From the cell containing the given text, extract its center point as [x, y] coordinate. 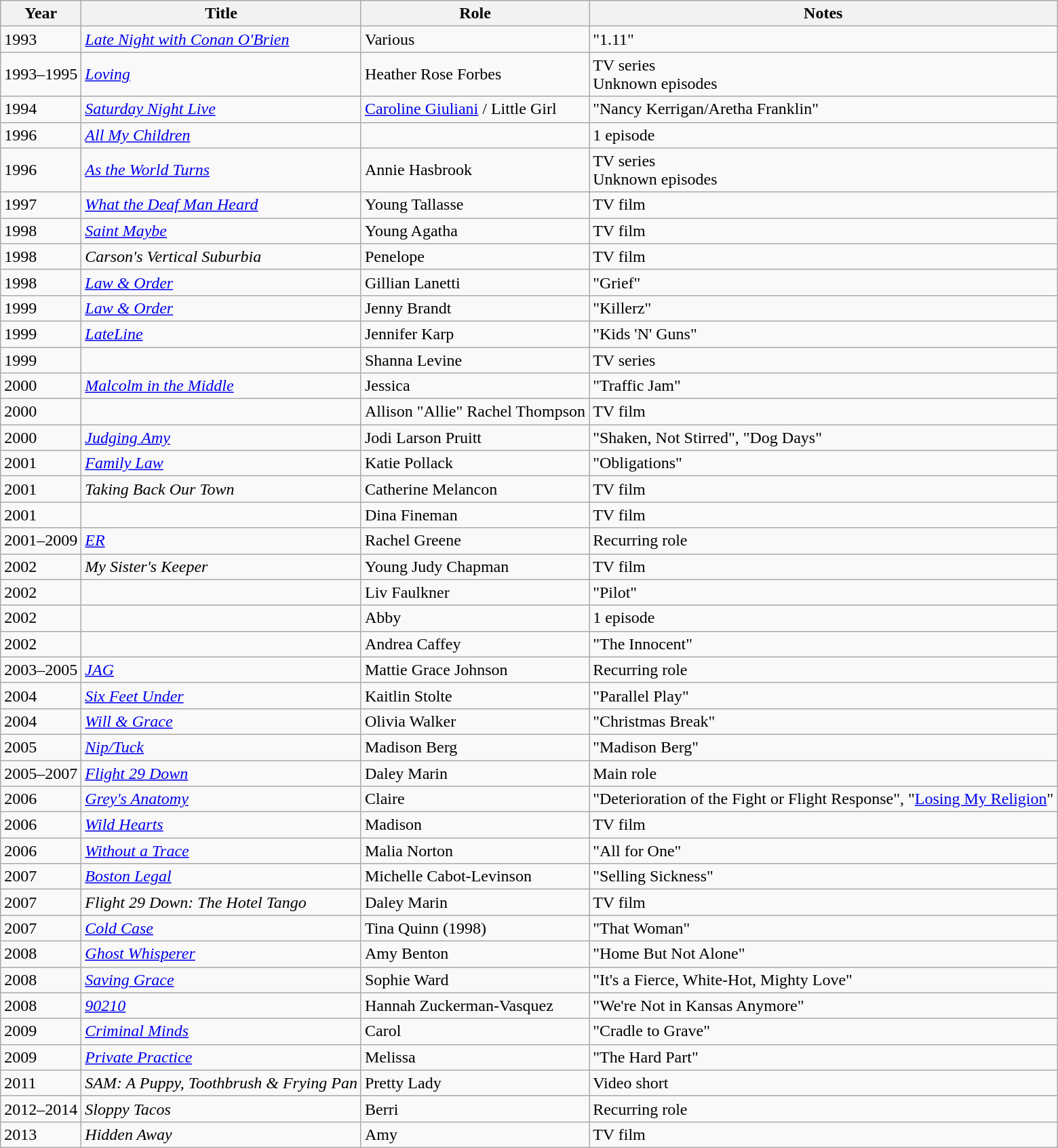
2003–2005 [41, 670]
"The Innocent" [823, 644]
Mattie Grace Johnson [475, 670]
Cold Case [221, 928]
"Traffic Jam" [823, 386]
"Pilot" [823, 592]
Various [475, 39]
2012–2014 [41, 1109]
Rachel Greene [475, 541]
"Grief" [823, 282]
"Deterioration of the Fight or Flight Response", "Losing My Religion" [823, 799]
90210 [221, 1006]
Jessica [475, 386]
TV series [823, 360]
Jenny Brandt [475, 308]
Criminal Minds [221, 1031]
Heather Rose Forbes [475, 75]
Main role [823, 773]
Taking Back Our Town [221, 489]
Judging Amy [221, 438]
2005–2007 [41, 773]
"Cradle to Grave" [823, 1031]
"Nancy Kerrigan/Aretha Franklin" [823, 109]
Grey's Anatomy [221, 799]
"1.11" [823, 39]
LateLine [221, 334]
Sloppy Tacos [221, 1109]
"Selling Sickness" [823, 877]
Allison "Allie" Rachel Thompson [475, 412]
Shanna Levine [475, 360]
"We're Not in Kansas Anymore" [823, 1006]
Flight 29 Down: The Hotel Tango [221, 902]
Ghost Whisperer [221, 954]
What the Deaf Man Heard [221, 205]
Notes [823, 14]
1993 [41, 39]
Andrea Caffey [475, 644]
Malcolm in the Middle [221, 386]
Will & Grace [221, 721]
Title [221, 14]
As the World Turns [221, 170]
Saturday Night Live [221, 109]
Role [475, 14]
SAM: A Puppy, Toothbrush & Frying Pan [221, 1083]
Year [41, 14]
Madison [475, 825]
1993–1995 [41, 75]
Young Judy Chapman [475, 567]
Hannah Zuckerman-Vasquez [475, 1006]
2005 [41, 747]
1994 [41, 109]
Amy Benton [475, 954]
Penelope [475, 256]
Olivia Walker [475, 721]
Saint Maybe [221, 231]
Liv Faulkner [475, 592]
"Killerz" [823, 308]
Carol [475, 1031]
"The Hard Part" [823, 1057]
Berri [475, 1109]
My Sister's Keeper [221, 567]
Malia Norton [475, 851]
Gillian Lanetti [475, 282]
"That Woman" [823, 928]
"Christmas Break" [823, 721]
Flight 29 Down [221, 773]
2001–2009 [41, 541]
Jennifer Karp [475, 334]
2013 [41, 1134]
"Obligations" [823, 463]
"Kids 'N' Guns" [823, 334]
Video short [823, 1083]
"Home But Not Alone" [823, 954]
Six Feet Under [221, 695]
"It's a Fierce, White-Hot, Mighty Love" [823, 980]
Wild Hearts [221, 825]
"Shaken, Not Stirred", "Dog Days" [823, 438]
Boston Legal [221, 877]
Sophie Ward [475, 980]
Saving Grace [221, 980]
Melissa [475, 1057]
All My Children [221, 135]
JAG [221, 670]
Carson's Vertical Suburbia [221, 256]
Annie Hasbrook [475, 170]
ER [221, 541]
Hidden Away [221, 1134]
Nip/Tuck [221, 747]
Loving [221, 75]
Catherine Melancon [475, 489]
Late Night with Conan O'Brien [221, 39]
Young Tallasse [475, 205]
Young Agatha [475, 231]
Family Law [221, 463]
"Parallel Play" [823, 695]
Pretty Lady [475, 1083]
Dina Fineman [475, 515]
1997 [41, 205]
Amy [475, 1134]
Kaitlin Stolte [475, 695]
Michelle Cabot-Levinson [475, 877]
"Madison Berg" [823, 747]
"All for One" [823, 851]
Claire [475, 799]
Caroline Giuliani / Little Girl [475, 109]
Abby [475, 618]
2011 [41, 1083]
Tina Quinn (1998) [475, 928]
Madison Berg [475, 747]
Jodi Larson Pruitt [475, 438]
Katie Pollack [475, 463]
Private Practice [221, 1057]
Without a Trace [221, 851]
